Detect which cell encompasses the target text, then output its [x, y] center coordinate. 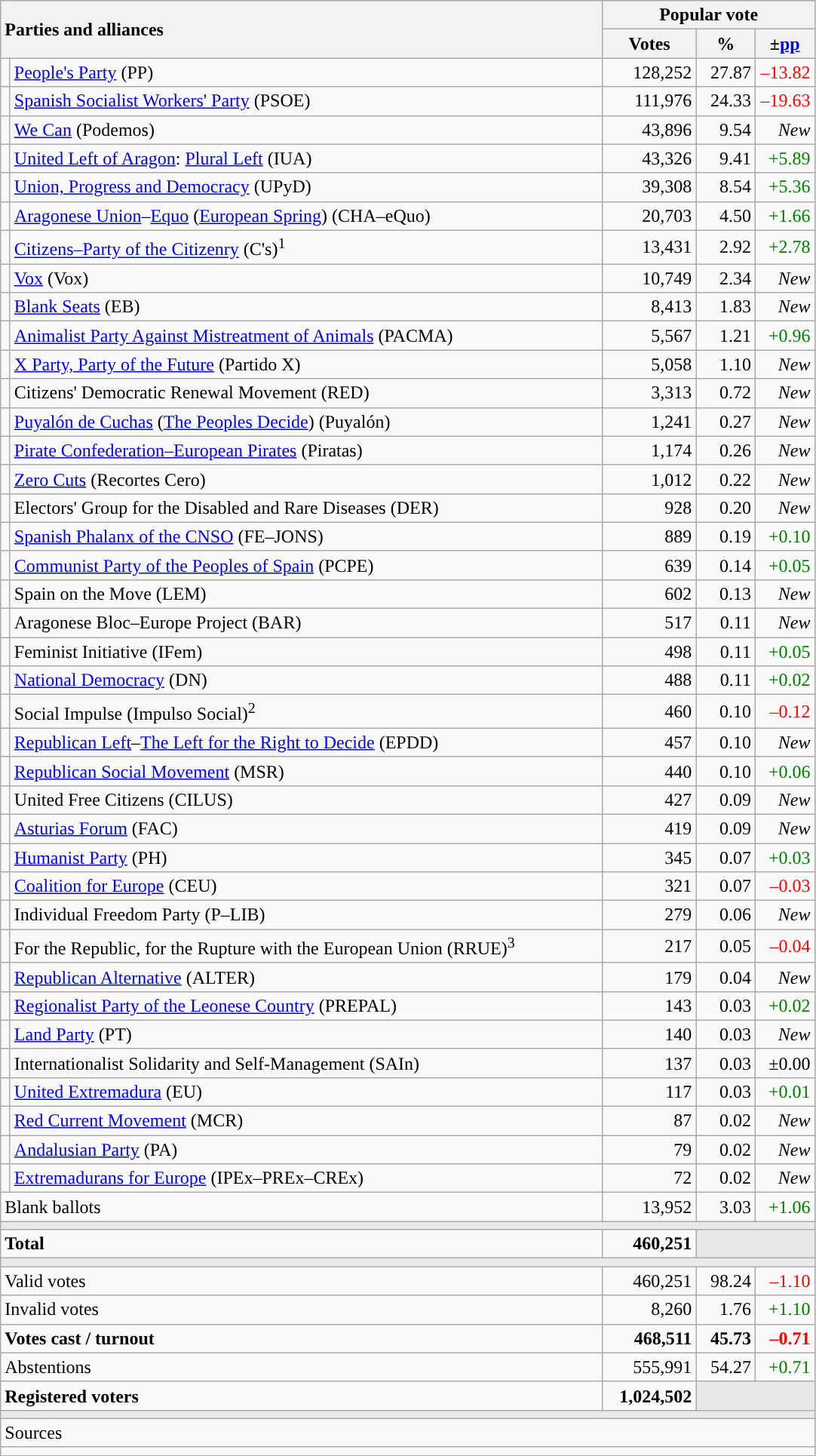
+5.89 [784, 158]
+0.96 [784, 336]
9.41 [726, 158]
+1.66 [784, 216]
Union, Progress and Democracy (UPyD) [306, 187]
498 [649, 652]
–19.63 [784, 101]
889 [649, 536]
United Left of Aragon: Plural Left (IUA) [306, 158]
1,174 [649, 450]
1,241 [649, 422]
2.34 [726, 278]
+1.10 [784, 1310]
128,252 [649, 72]
–13.82 [784, 72]
179 [649, 977]
Social Impulse (Impulso Social)2 [306, 712]
+0.01 [784, 1092]
X Party, Party of the Future (Partido X) [306, 364]
Andalusian Party (PA) [306, 1150]
488 [649, 680]
+5.36 [784, 187]
We Can (Podemos) [306, 130]
Aragonese Bloc–Europe Project (BAR) [306, 623]
–1.10 [784, 1281]
517 [649, 623]
Registered voters [302, 1396]
45.73 [726, 1338]
Invalid votes [302, 1310]
Humanist Party (PH) [306, 858]
13,952 [649, 1207]
Extremadurans for Europe (IPEx–PREx–CREx) [306, 1178]
+1.06 [784, 1207]
0.19 [726, 536]
4.50 [726, 216]
1,024,502 [649, 1396]
Zero Cuts (Recortes Cero) [306, 479]
555,991 [649, 1367]
54.27 [726, 1367]
137 [649, 1063]
Internationalist Solidarity and Self-Management (SAIn) [306, 1063]
Spanish Socialist Workers' Party (PSOE) [306, 101]
For the Republic, for the Rupture with the European Union (RRUE)3 [306, 946]
1.83 [726, 307]
Abstentions [302, 1367]
5,567 [649, 336]
Land Party (PT) [306, 1034]
+2.78 [784, 247]
0.14 [726, 565]
0.05 [726, 946]
Spain on the Move (LEM) [306, 594]
United Extremadura (EU) [306, 1092]
639 [649, 565]
468,511 [649, 1338]
0.20 [726, 508]
0.22 [726, 479]
Republican Social Movement (MSR) [306, 771]
0.13 [726, 594]
0.72 [726, 393]
87 [649, 1121]
% [726, 44]
Electors' Group for the Disabled and Rare Diseases (DER) [306, 508]
–0.03 [784, 886]
+0.10 [784, 536]
–0.71 [784, 1338]
Republican Left–The Left for the Right to Decide (EPDD) [306, 742]
Animalist Party Against Mistreatment of Animals (PACMA) [306, 336]
Total [302, 1244]
0.26 [726, 450]
111,976 [649, 101]
Puyalón de Cuchas (The Peoples Decide) (Puyalón) [306, 422]
Popular vote [709, 15]
8,260 [649, 1310]
2.92 [726, 247]
345 [649, 858]
20,703 [649, 216]
People's Party (PP) [306, 72]
Feminist Initiative (IFem) [306, 652]
43,896 [649, 130]
5,058 [649, 364]
43,326 [649, 158]
1,012 [649, 479]
72 [649, 1178]
602 [649, 594]
Valid votes [302, 1281]
427 [649, 800]
Spanish Phalanx of the CNSO (FE–JONS) [306, 536]
9.54 [726, 130]
457 [649, 742]
117 [649, 1092]
8,413 [649, 307]
+0.06 [784, 771]
Citizens–Party of the Citizenry (C's)1 [306, 247]
–0.12 [784, 712]
3,313 [649, 393]
1.76 [726, 1310]
+0.03 [784, 858]
Blank ballots [302, 1207]
Citizens' Democratic Renewal Movement (RED) [306, 393]
±0.00 [784, 1063]
143 [649, 1006]
Blank Seats (EB) [306, 307]
321 [649, 886]
–0.04 [784, 946]
1.10 [726, 364]
Aragonese Union–Equo (European Spring) (CHA–eQuo) [306, 216]
Sources [407, 1433]
460 [649, 712]
Asturias Forum (FAC) [306, 828]
140 [649, 1034]
8.54 [726, 187]
Pirate Confederation–European Pirates (Piratas) [306, 450]
928 [649, 508]
39,308 [649, 187]
Communist Party of the Peoples of Spain (PCPE) [306, 565]
Parties and alliances [302, 29]
419 [649, 828]
National Democracy (DN) [306, 680]
Votes cast / turnout [302, 1338]
±pp [784, 44]
10,749 [649, 278]
79 [649, 1150]
+0.71 [784, 1367]
3.03 [726, 1207]
Individual Freedom Party (P–LIB) [306, 915]
0.06 [726, 915]
217 [649, 946]
Coalition for Europe (CEU) [306, 886]
Red Current Movement (MCR) [306, 1121]
United Free Citizens (CILUS) [306, 800]
Vox (Vox) [306, 278]
440 [649, 771]
0.27 [726, 422]
Republican Alternative (ALTER) [306, 977]
98.24 [726, 1281]
27.87 [726, 72]
24.33 [726, 101]
Regionalist Party of the Leonese Country (PREPAL) [306, 1006]
0.04 [726, 977]
13,431 [649, 247]
279 [649, 915]
Votes [649, 44]
1.21 [726, 336]
